Return the (x, y) coordinate for the center point of the cell that contains the specified text.  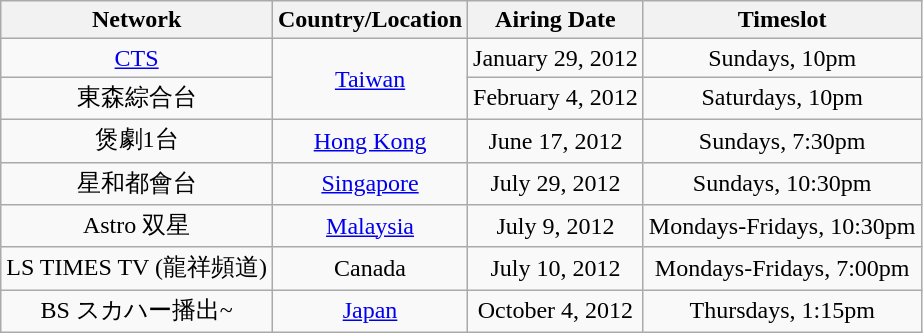
June 17, 2012 (556, 140)
東森綜合台 (137, 98)
Timeslot (782, 20)
Thursdays, 1:15pm (782, 312)
February 4, 2012 (556, 98)
Sundays, 10:30pm (782, 184)
July 29, 2012 (556, 184)
July 9, 2012 (556, 226)
星和都會台 (137, 184)
January 29, 2012 (556, 58)
BS スカハー播出~ (137, 312)
Mondays-Fridays, 10:30pm (782, 226)
Network (137, 20)
Airing Date (556, 20)
Canada (370, 268)
Saturdays, 10pm (782, 98)
October 4, 2012 (556, 312)
Country/Location (370, 20)
Japan (370, 312)
Taiwan (370, 80)
Mondays-Fridays, 7:00pm (782, 268)
Sundays, 7:30pm (782, 140)
Astro 双星 (137, 226)
CTS (137, 58)
Malaysia (370, 226)
Singapore (370, 184)
Hong Kong (370, 140)
煲劇1台 (137, 140)
LS TIMES TV (龍祥頻道) (137, 268)
Sundays, 10pm (782, 58)
July 10, 2012 (556, 268)
